Extract the (x, y) coordinate from the center of the cell holding the provided text.  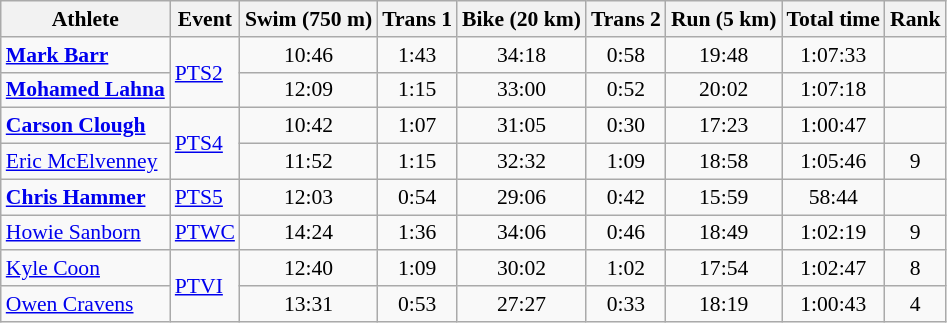
1:02:47 (834, 269)
30:02 (522, 269)
Event (205, 19)
18:49 (724, 233)
0:33 (626, 304)
PTVI (205, 286)
58:44 (834, 197)
Rank (916, 19)
33:00 (522, 90)
34:06 (522, 233)
Chris Hammer (86, 197)
Bike (20 km) (522, 19)
Eric McElvenney (86, 162)
Owen Cravens (86, 304)
PTS4 (205, 144)
Kyle Coon (86, 269)
Swim (750 m) (308, 19)
27:27 (522, 304)
18:58 (724, 162)
1:00:43 (834, 304)
1:02 (626, 269)
29:06 (522, 197)
12:03 (308, 197)
31:05 (522, 126)
1:07:33 (834, 55)
13:31 (308, 304)
4 (916, 304)
1:07 (417, 126)
Athlete (86, 19)
18:19 (724, 304)
1:07:18 (834, 90)
0:53 (417, 304)
8 (916, 269)
PTS5 (205, 197)
1:36 (417, 233)
15:59 (724, 197)
1:02:19 (834, 233)
1:43 (417, 55)
PTWC (205, 233)
PTS2 (205, 72)
0:52 (626, 90)
14:24 (308, 233)
19:48 (724, 55)
17:23 (724, 126)
0:46 (626, 233)
0:54 (417, 197)
Total time (834, 19)
Trans 2 (626, 19)
10:46 (308, 55)
20:02 (724, 90)
0:58 (626, 55)
Mark Barr (86, 55)
Run (5 km) (724, 19)
Mohamed Lahna (86, 90)
11:52 (308, 162)
Trans 1 (417, 19)
34:18 (522, 55)
Carson Clough (86, 126)
12:40 (308, 269)
12:09 (308, 90)
0:42 (626, 197)
1:00:47 (834, 126)
17:54 (724, 269)
0:30 (626, 126)
Howie Sanborn (86, 233)
1:05:46 (834, 162)
10:42 (308, 126)
32:32 (522, 162)
